Pinpoint the cell where the given text exists, returning its (x, y) midpoint coordinate. 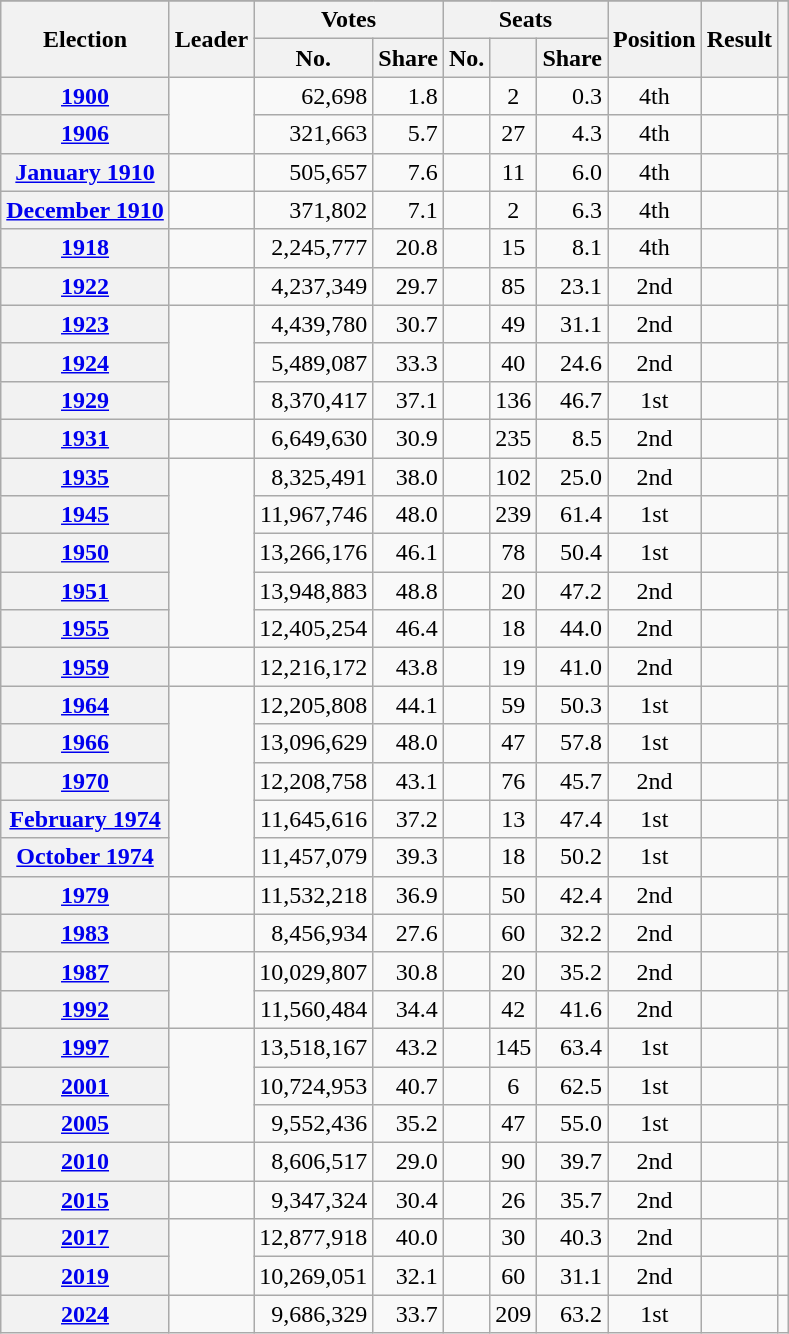
39.7 (572, 1162)
41.6 (572, 1009)
505,657 (314, 172)
50.4 (572, 553)
11,457,079 (314, 857)
40 (514, 362)
30.8 (408, 971)
January 1910 (86, 172)
1987 (86, 971)
26 (514, 1200)
209 (514, 1314)
October 1974 (86, 857)
Result (739, 39)
29.7 (408, 286)
1970 (86, 781)
5.7 (408, 134)
29.0 (408, 1162)
43.8 (408, 667)
30.9 (408, 438)
10,724,953 (314, 1085)
46.4 (408, 629)
49 (514, 324)
2024 (86, 1314)
42 (514, 1009)
30.7 (408, 324)
1900 (86, 96)
145 (514, 1047)
25.0 (572, 477)
102 (514, 477)
1950 (86, 553)
December 1910 (86, 210)
15 (514, 248)
50.3 (572, 705)
11,560,484 (314, 1009)
13,948,883 (314, 591)
23.1 (572, 286)
1983 (86, 933)
Seats (525, 20)
45.7 (572, 781)
19 (514, 667)
30.4 (408, 1200)
63.2 (572, 1314)
1922 (86, 286)
1931 (86, 438)
1992 (86, 1009)
12,205,808 (314, 705)
55.0 (572, 1124)
46.7 (572, 400)
6.3 (572, 210)
Leader (211, 39)
5,489,087 (314, 362)
33.3 (408, 362)
85 (514, 286)
47.4 (572, 819)
27.6 (408, 933)
38.0 (408, 477)
6.0 (572, 172)
11,645,616 (314, 819)
32.1 (408, 1276)
42.4 (572, 895)
239 (514, 515)
62.5 (572, 1085)
32.2 (572, 933)
2010 (86, 1162)
43.2 (408, 1047)
44.0 (572, 629)
50 (514, 895)
8,606,517 (314, 1162)
1929 (86, 400)
62,698 (314, 96)
12,216,172 (314, 667)
40.7 (408, 1085)
12,405,254 (314, 629)
41.0 (572, 667)
1924 (86, 362)
1955 (86, 629)
6,649,630 (314, 438)
9,552,436 (314, 1124)
47.2 (572, 591)
1.8 (408, 96)
235 (514, 438)
Votes (349, 20)
13 (514, 819)
13,096,629 (314, 743)
1918 (86, 248)
34.4 (408, 1009)
8,456,934 (314, 933)
13,266,176 (314, 553)
63.4 (572, 1047)
8.1 (572, 248)
50.2 (572, 857)
4,237,349 (314, 286)
371,802 (314, 210)
11 (514, 172)
76 (514, 781)
48.8 (408, 591)
10,029,807 (314, 971)
20.8 (408, 248)
13,518,167 (314, 1047)
2005 (86, 1124)
1959 (86, 667)
36.9 (408, 895)
37.2 (408, 819)
39.3 (408, 857)
2015 (86, 1200)
59 (514, 705)
61.4 (572, 515)
Election (86, 39)
44.1 (408, 705)
9,347,324 (314, 1200)
40.3 (572, 1238)
43.1 (408, 781)
30 (514, 1238)
37.1 (408, 400)
0.3 (572, 96)
57.8 (572, 743)
7.1 (408, 210)
136 (514, 400)
10,269,051 (314, 1276)
12,877,918 (314, 1238)
8,325,491 (314, 477)
2019 (86, 1276)
4,439,780 (314, 324)
2001 (86, 1085)
90 (514, 1162)
1935 (86, 477)
7.6 (408, 172)
35.7 (572, 1200)
1966 (86, 743)
78 (514, 553)
6 (514, 1085)
2017 (86, 1238)
Position (655, 39)
1964 (86, 705)
9,686,329 (314, 1314)
24.6 (572, 362)
1997 (86, 1047)
February 1974 (86, 819)
33.7 (408, 1314)
1979 (86, 895)
11,532,218 (314, 895)
4.3 (572, 134)
46.1 (408, 553)
40.0 (408, 1238)
27 (514, 134)
11,967,746 (314, 515)
1923 (86, 324)
1906 (86, 134)
1951 (86, 591)
12,208,758 (314, 781)
321,663 (314, 134)
8,370,417 (314, 400)
8.5 (572, 438)
1945 (86, 515)
2,245,777 (314, 248)
